Locate the cell with the specified text and output its (x, y) center coordinate. 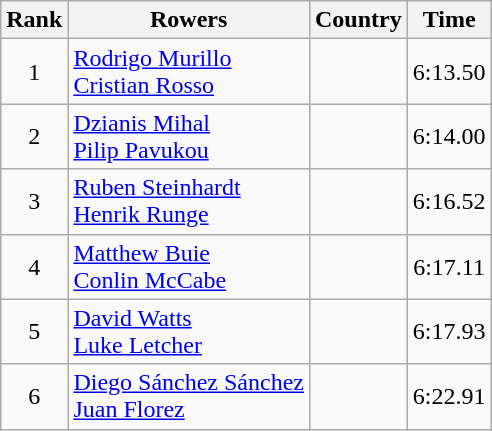
Ruben SteinhardtHenrik Runge (189, 202)
Rodrigo MurilloCristian Rosso (189, 72)
6 (34, 396)
6:14.00 (449, 136)
6:13.50 (449, 72)
Diego Sánchez SánchezJuan Florez (189, 396)
Rank (34, 20)
2 (34, 136)
Dzianis MihalPilip Pavukou (189, 136)
Time (449, 20)
5 (34, 332)
6:17.93 (449, 332)
1 (34, 72)
Matthew BuieConlin McCabe (189, 266)
6:16.52 (449, 202)
3 (34, 202)
Country (358, 20)
6:17.11 (449, 266)
4 (34, 266)
David WattsLuke Letcher (189, 332)
Rowers (189, 20)
6:22.91 (449, 396)
